Pinpoint the cell where the given text exists, returning its (x, y) midpoint coordinate. 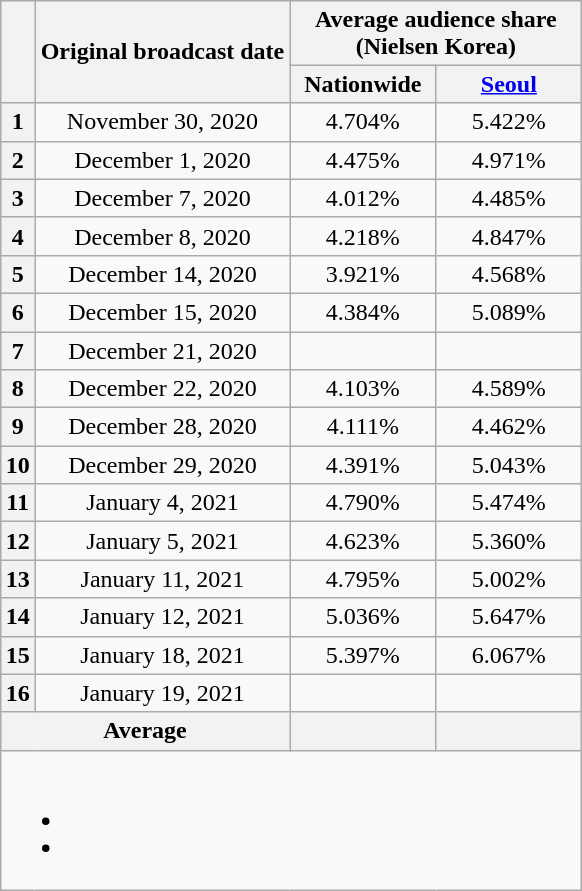
5.474% (509, 503)
4.568% (509, 274)
December 15, 2020 (162, 312)
4.623% (363, 541)
14 (18, 617)
January 11, 2021 (162, 579)
5.647% (509, 617)
Average audience share(Nielsen Korea) (436, 32)
January 12, 2021 (162, 617)
4.971% (509, 160)
11 (18, 503)
January 19, 2021 (162, 693)
4.384% (363, 312)
4.704% (363, 122)
January 18, 2021 (162, 655)
5.422% (509, 122)
4.589% (509, 389)
4.111% (363, 427)
2 (18, 160)
4.012% (363, 198)
5.036% (363, 617)
16 (18, 693)
13 (18, 579)
4 (18, 236)
Original broadcast date (162, 52)
3.921% (363, 274)
3 (18, 198)
December 22, 2020 (162, 389)
4.847% (509, 236)
5.089% (509, 312)
15 (18, 655)
January 4, 2021 (162, 503)
December 21, 2020 (162, 351)
Nationwide (363, 84)
6.067% (509, 655)
5.002% (509, 579)
4.485% (509, 198)
4.795% (363, 579)
December 1, 2020 (162, 160)
5.397% (363, 655)
7 (18, 351)
4.790% (363, 503)
December 14, 2020 (162, 274)
December 7, 2020 (162, 198)
4.391% (363, 465)
November 30, 2020 (162, 122)
5.043% (509, 465)
4.218% (363, 236)
January 5, 2021 (162, 541)
Seoul (509, 84)
12 (18, 541)
5.360% (509, 541)
8 (18, 389)
4.103% (363, 389)
December 29, 2020 (162, 465)
6 (18, 312)
5 (18, 274)
9 (18, 427)
4.462% (509, 427)
10 (18, 465)
Average (145, 731)
1 (18, 122)
4.475% (363, 160)
December 28, 2020 (162, 427)
December 8, 2020 (162, 236)
